Locate the cell with the specified text and output its [x, y] center coordinate. 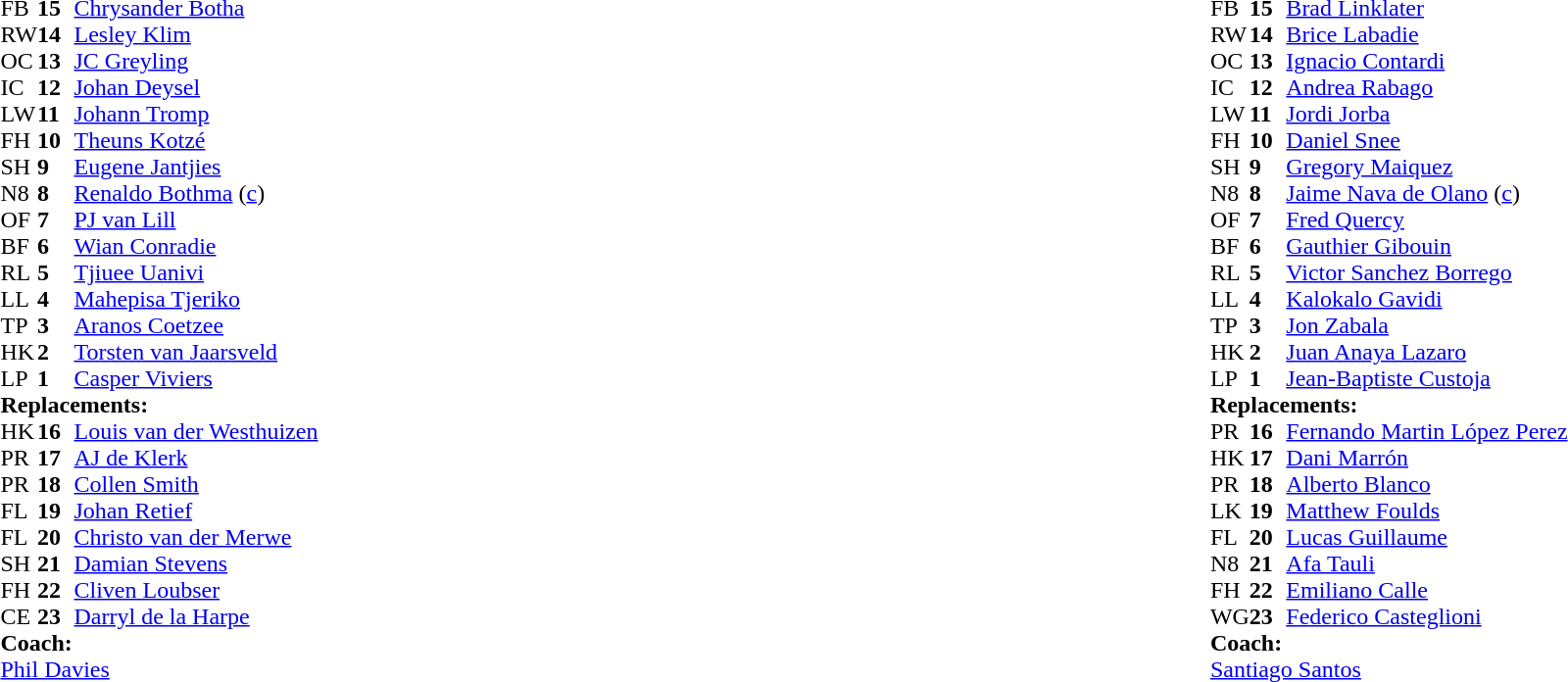
Lesley Klim [196, 35]
Louis van der Westhuizen [196, 431]
Damian Stevens [196, 564]
Matthew Foulds [1427, 511]
Jordi Jorba [1427, 114]
Juan Anaya Lazaro [1427, 353]
Christo van der Merwe [196, 537]
Jean-Baptiste Custoja [1427, 378]
JC Greyling [196, 61]
Ignacio Contardi [1427, 61]
Johan Deysel [196, 88]
Renaldo Bothma (c) [196, 194]
Fred Quercy [1427, 219]
Daniel Snee [1427, 141]
LK [1230, 511]
Federico Casteglioni [1427, 617]
Emiliano Calle [1427, 590]
Victor Sanchez Borrego [1427, 272]
Jon Zabala [1427, 325]
Brice Labadie [1427, 35]
Eugene Jantjies [196, 167]
Mahepisa Tjeriko [196, 300]
Johan Retief [196, 511]
Kalokalo Gavidi [1427, 300]
Aranos Coetzee [196, 325]
WG [1230, 617]
Casper Viviers [196, 378]
Andrea Rabago [1427, 88]
Alberto Blanco [1427, 484]
Dani Marrón [1427, 459]
Fernando Martin López Perez [1427, 431]
Theuns Kotzé [196, 141]
Lucas Guillaume [1427, 537]
PJ van Lill [196, 219]
AJ de Klerk [196, 459]
Cliven Loubser [196, 590]
Jaime Nava de Olano (c) [1427, 194]
Gregory Maiquez [1427, 167]
Gauthier Gibouin [1427, 247]
Collen Smith [196, 484]
CE [19, 617]
Darryl de la Harpe [196, 617]
Tjiuee Uanivi [196, 272]
Afa Tauli [1427, 564]
Torsten van Jaarsveld [196, 353]
Johann Tromp [196, 114]
Wian Conradie [196, 247]
